Capture the cell that displays the provided text and extract its [X, Y] central coordinate. 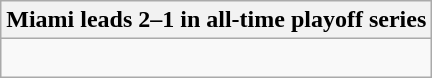
Miami leads 2–1 in all-time playoff series [216, 20]
